Output the (X, Y) coordinate of the center of the cell containing the given text.  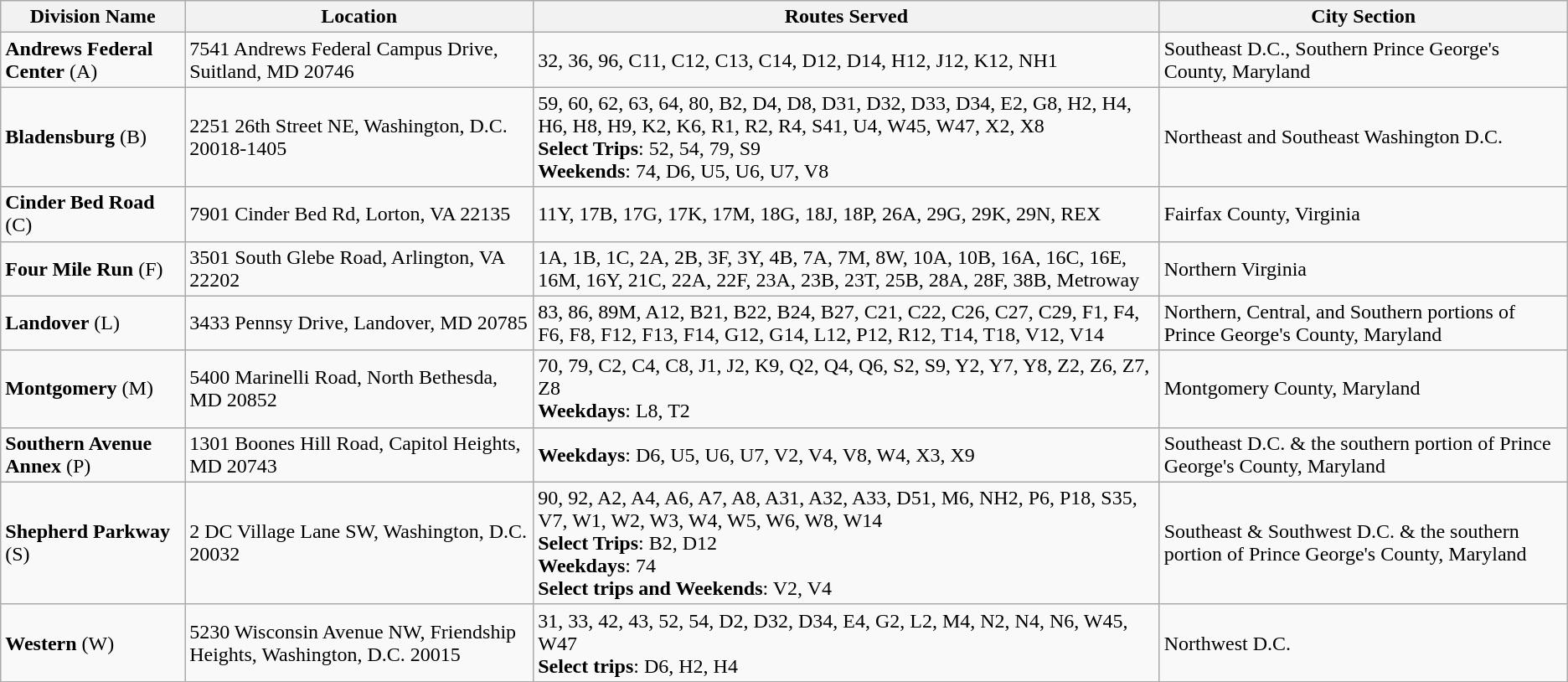
Western (W) (93, 643)
Division Name (93, 17)
Weekdays: D6, U5, U6, U7, V2, V4, V8, W4, X3, X9 (846, 454)
83, 86, 89M, A12, B21, B22, B24, B27, C21, C22, C26, C27, C29, F1, F4, F6, F8, F12, F13, F14, G12, G14, L12, P12, R12, T14, T18, V12, V14 (846, 323)
1A, 1B, 1C, 2A, 2B, 3F, 3Y, 4B, 7A, 7M, 8W, 10A, 10B, 16A, 16C, 16E, 16M, 16Y, 21C, 22A, 22F, 23A, 23B, 23T, 25B, 28A, 28F, 38B, Metroway (846, 268)
Four Mile Run (F) (93, 268)
Northern Virginia (1364, 268)
7901 Cinder Bed Rd, Lorton, VA 22135 (359, 214)
Cinder Bed Road (C) (93, 214)
Location (359, 17)
3501 South Glebe Road, Arlington, VA 22202 (359, 268)
7541 Andrews Federal Campus Drive, Suitland, MD 20746 (359, 60)
2 DC Village Lane SW, Washington, D.C. 20032 (359, 543)
5400 Marinelli Road, North Bethesda, MD 20852 (359, 389)
5230 Wisconsin Avenue NW, Friendship Heights, Washington, D.C. 20015 (359, 643)
Northwest D.C. (1364, 643)
Shepherd Parkway (S) (93, 543)
Bladensburg (B) (93, 137)
Southern Avenue Annex (P) (93, 454)
32, 36, 96, C11, C12, C13, C14, D12, D14, H12, J12, K12, NH1 (846, 60)
Northern, Central, and Southern portions of Prince George's County, Maryland (1364, 323)
Northeast and Southeast Washington D.C. (1364, 137)
2251 26th Street NE, Washington, D.C. 20018-1405 (359, 137)
3433 Pennsy Drive, Landover, MD 20785 (359, 323)
Routes Served (846, 17)
Andrews Federal Center (A) (93, 60)
Fairfax County, Virginia (1364, 214)
Southeast D.C. & the southern portion of Prince George's County, Maryland (1364, 454)
Landover (L) (93, 323)
Montgomery (M) (93, 389)
Southeast D.C., Southern Prince George's County, Maryland (1364, 60)
Montgomery County, Maryland (1364, 389)
1301 Boones Hill Road, Capitol Heights, MD 20743 (359, 454)
City Section (1364, 17)
Southeast & Southwest D.C. & the southern portion of Prince George's County, Maryland (1364, 543)
70, 79, C2, C4, C8, J1, J2, K9, Q2, Q4, Q6, S2, S9, Y2, Y7, Y8, Z2, Z6, Z7, Z8Weekdays: L8, T2 (846, 389)
11Y, 17B, 17G, 17K, 17M, 18G, 18J, 18P, 26A, 29G, 29K, 29N, REX (846, 214)
31, 33, 42, 43, 52, 54, D2, D32, D34, E4, G2, L2, M4, N2, N4, N6, W45, W47Select trips: D6, H2, H4 (846, 643)
